Locate the cell with the specified text and output its [x, y] center coordinate. 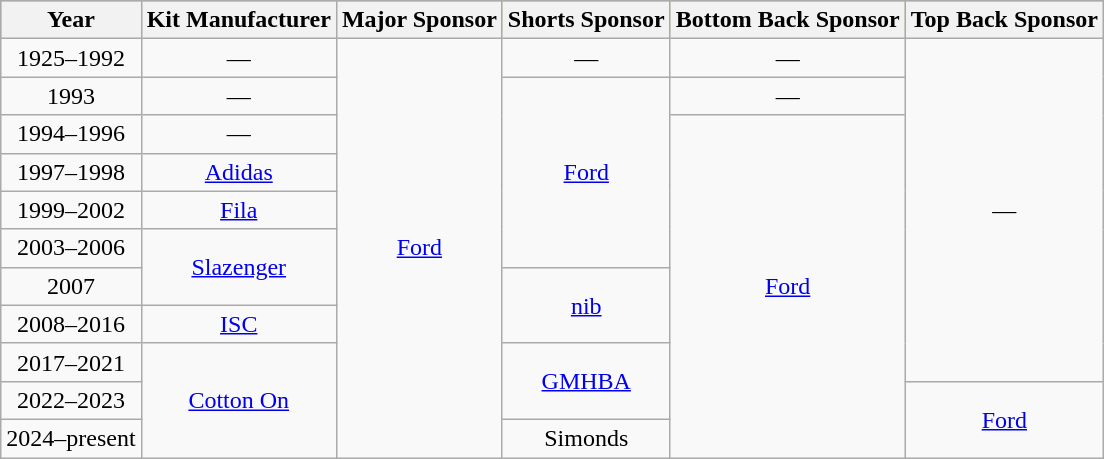
nib [586, 305]
1993 [71, 96]
Slazenger [238, 267]
Kit Manufacturer [238, 20]
2022–2023 [71, 400]
GMHBA [586, 381]
Cotton On [238, 400]
Adidas [238, 172]
ISC [238, 324]
2017–2021 [71, 362]
Year [71, 20]
2024–present [71, 438]
2003–2006 [71, 248]
2008–2016 [71, 324]
Top Back Sponsor [1004, 20]
Simonds [586, 438]
1994–1996 [71, 134]
Bottom Back Sponsor [788, 20]
1925–1992 [71, 58]
1997–1998 [71, 172]
1999–2002 [71, 210]
Shorts Sponsor [586, 20]
Fila [238, 210]
2007 [71, 286]
Major Sponsor [419, 20]
